Extract the (x, y) coordinate from the center of the cell holding the provided text.  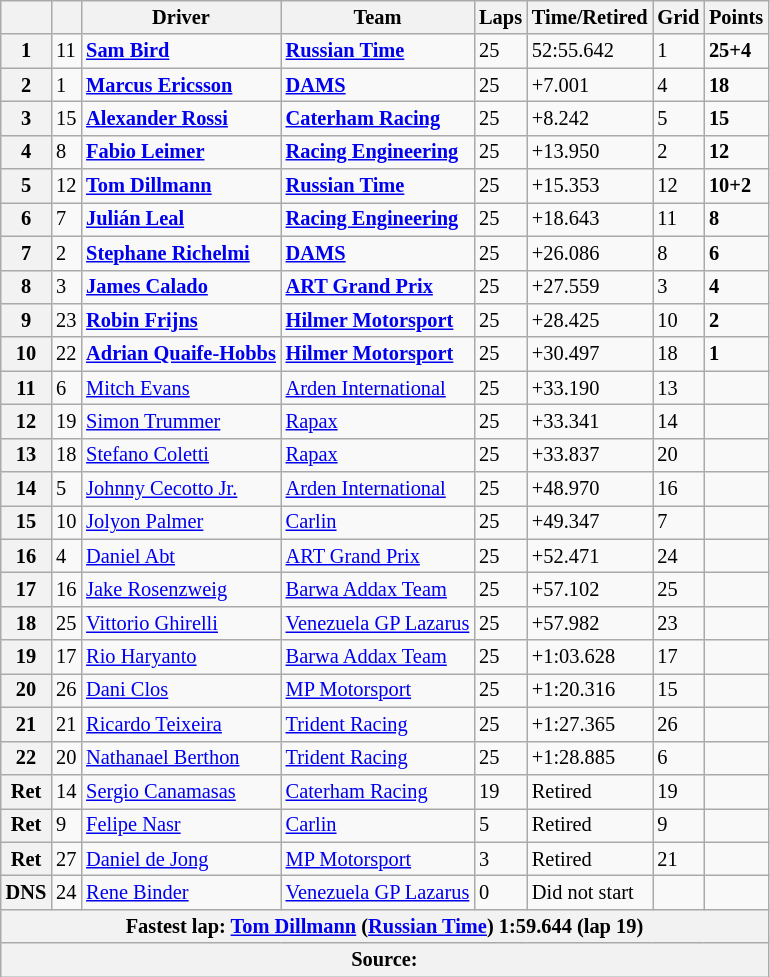
Felipe Nasr (180, 825)
+33.341 (590, 421)
+57.982 (590, 623)
Sam Bird (180, 51)
+1:28.885 (590, 758)
Daniel Abt (180, 556)
+48.970 (590, 489)
Driver (180, 17)
+49.347 (590, 522)
+18.643 (590, 219)
Rio Haryanto (180, 657)
Fastest lap: Tom Dillmann (Russian Time) 1:59.644 (lap 19) (384, 926)
+1:27.365 (590, 724)
Did not start (590, 892)
+33.190 (590, 388)
Rene Binder (180, 892)
+28.425 (590, 320)
Time/Retired (590, 17)
Stephane Richelmi (180, 253)
+30.497 (590, 354)
Mitch Evans (180, 388)
Ricardo Teixeira (180, 724)
Fabio Leimer (180, 152)
James Calado (180, 287)
+1:03.628 (590, 657)
Alexander Rossi (180, 118)
Julián Leal (180, 219)
Points (736, 17)
52:55.642 (590, 51)
Adrian Quaife-Hobbs (180, 354)
Stefano Coletti (180, 455)
+15.353 (590, 186)
+57.102 (590, 589)
Simon Trummer (180, 421)
Jake Rosenzweig (180, 589)
Dani Clos (180, 690)
Sergio Canamasas (180, 791)
10+2 (736, 186)
+7.001 (590, 85)
Jolyon Palmer (180, 522)
Robin Frijns (180, 320)
Laps (500, 17)
27 (66, 859)
0 (500, 892)
Vittorio Ghirelli (180, 623)
+26.086 (590, 253)
Team (378, 17)
+13.950 (590, 152)
Source: (384, 960)
Grid (678, 17)
Nathanael Berthon (180, 758)
25+4 (736, 51)
Johnny Cecotto Jr. (180, 489)
+8.242 (590, 118)
+52.471 (590, 556)
+27.559 (590, 287)
+33.837 (590, 455)
Tom Dillmann (180, 186)
Marcus Ericsson (180, 85)
Daniel de Jong (180, 859)
+1:20.316 (590, 690)
DNS (26, 892)
